Search for the cell housing the specified text and yield its (x, y) center coordinate. 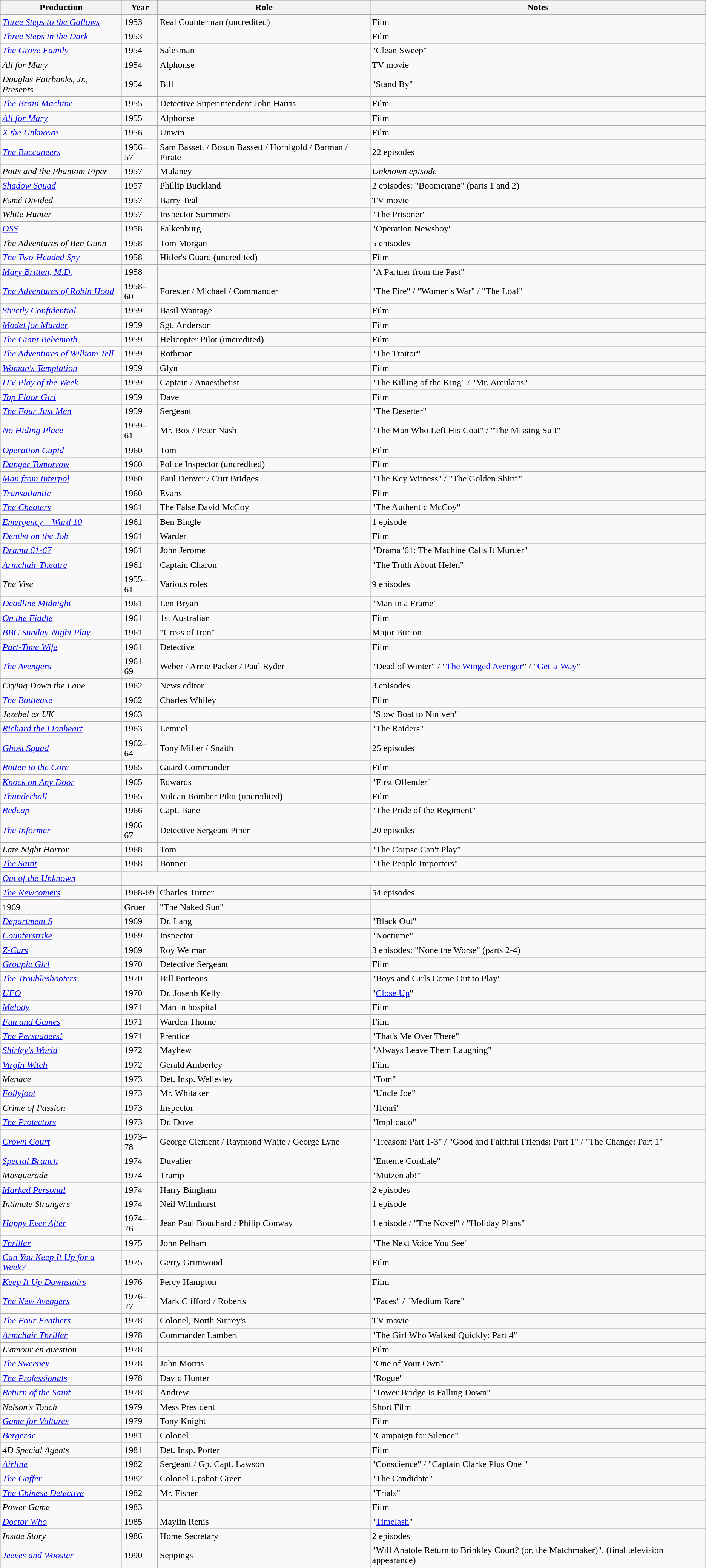
Mr. Fisher (264, 1493)
Melody (61, 1007)
John Morris (264, 1364)
"The Naked Sun" (264, 907)
Part-Time Wife (61, 647)
"Dead of Winter" / "The Winged Avenger" / "Get-a-Way" (538, 666)
Mr. Whitaker (264, 1093)
Special Branch (61, 1161)
"Entente Cordiale" (538, 1161)
Top Floor Girl (61, 397)
Man from Interpol (61, 479)
Sergeant / Gp. Capt. Lawson (264, 1464)
Gerry Grimwood (264, 1262)
Tony Miller / Snaith (264, 748)
Duvalier (264, 1161)
Charles Turner (264, 892)
Trump (264, 1175)
Edwards (264, 782)
22 episodes (538, 152)
Rotten to the Core (61, 768)
Real Counterman (uncredited) (264, 22)
Helicopter Pilot (uncredited) (264, 339)
Detective (264, 647)
"Drama '61: The Machine Calls It Murder" (538, 550)
Production (61, 8)
X the Unknown (61, 132)
Short Film (538, 1407)
Return of the Saint (61, 1392)
Armchair Thriller (61, 1335)
"Timelash" (538, 1522)
1956 (140, 132)
The Four Feathers (61, 1321)
Mayhew (264, 1050)
Warden Thorne (264, 1022)
Detective Sergeant Piper (264, 830)
Dentist on the Job (61, 536)
Roy Welman (264, 950)
Marked Personal (61, 1189)
Mess President (264, 1407)
Transatlantic (61, 493)
"Man in a Frame" (538, 604)
"Nocturne" (538, 935)
1968-69 (140, 892)
Inside Story (61, 1536)
"Faces" / "Medium Rare" (538, 1301)
Jeeves and Wooster (61, 1556)
The Grove Family (61, 51)
"Treason: Part 1-3" / "Good and Faithful Friends: Part 1" / "The Change: Part 1" (538, 1142)
Jean Paul Bouchard / Philip Conway (264, 1224)
Keep It Up Downstairs (61, 1282)
"Mützen ab!" (538, 1175)
1958–60 (140, 291)
Follyfoot (61, 1093)
"The Raiders" (538, 729)
Airline (61, 1464)
Det. Insp. Wellesley (264, 1079)
BBC Sunday-Night Play (61, 632)
Gruer (140, 907)
Andrew (264, 1392)
Det. Insp. Porter (264, 1450)
Captain / Anaesthetist (264, 382)
Counterstrike (61, 935)
Woman's Temptation (61, 368)
"Trials" (538, 1493)
Colonel Upshot-Green (264, 1479)
20 episodes (538, 830)
"That's Me Over There" (538, 1036)
Mark Clifford / Roberts (264, 1301)
Dave (264, 397)
The Buccaneers (61, 152)
The Four Just Men (61, 411)
Glyn (264, 368)
White Hunter (61, 215)
Bonner (264, 864)
"Rogue" (538, 1378)
Crown Court (61, 1142)
Capt. Bane (264, 811)
ITV Play of the Week (61, 382)
3 episodes (538, 685)
"Close Up" (538, 993)
54 episodes (538, 892)
Maylin Renis (264, 1522)
The Informer (61, 830)
David Hunter (264, 1378)
Richard the Lionheart (61, 729)
"A Partner from the Past" (538, 272)
The Gaffer (61, 1479)
"The Next Voice You See" (538, 1243)
"Conscience" / "Captain Clarke Plus One " (538, 1464)
Shirley's World (61, 1050)
Salesman (264, 51)
Notes (538, 8)
John Jerome (264, 550)
"The Key Witness" / "The Golden Shirri" (538, 479)
The Sweeney (61, 1364)
Armchair Theatre (61, 565)
Percy Hampton (264, 1282)
Commander Lambert (264, 1335)
"Operation Newsboy" (538, 229)
1985 (140, 1522)
Neil Wilmhurst (264, 1204)
"Stand By" (538, 84)
"The Candidate" (538, 1479)
Intimate Strangers (61, 1204)
"Implicado" (538, 1122)
5 episodes (538, 243)
Rothman (264, 354)
Nelson's Touch (61, 1407)
"Uncle Joe" (538, 1093)
Virgin Witch (61, 1065)
The Adventures of Robin Hood (61, 291)
"Tom" (538, 1079)
The Adventures of William Tell (61, 354)
1983 (140, 1507)
Danger Tomorrow (61, 464)
"Tower Bridge Is Falling Down" (538, 1392)
"Always Leave Them Laughing" (538, 1050)
On the Fiddle (61, 618)
9 episodes (538, 584)
Phillip Buckland (264, 185)
The Professionals (61, 1378)
News editor (264, 685)
"The Fire" / "Women's War" / "The Loaf" (538, 291)
The Two-Headed Spy (61, 258)
Doctor Who (61, 1522)
Detective Sergeant (264, 964)
Bill (264, 84)
UFO (61, 993)
Captain Charon (264, 565)
Douglas Fairbanks, Jr., Presents (61, 84)
The Cheaters (61, 507)
Strictly Confidential (61, 311)
The Vise (61, 584)
The New Avengers (61, 1301)
Ben Bingle (264, 522)
1956–57 (140, 152)
The Newcomers (61, 892)
"One of Your Own" (538, 1364)
Weber / Arnie Packer / Paul Ryder (264, 666)
1966–67 (140, 830)
"The Authentic McCoy" (538, 507)
"Cross of Iron" (264, 632)
Knock on Any Door (61, 782)
Crying Down the Lane (61, 685)
"The Deserter" (538, 411)
1976 (140, 1282)
The Adventures of Ben Gunn (61, 243)
Year (140, 8)
4D Special Agents (61, 1450)
"The Corpse Can't Play" (538, 849)
Tony Knight (264, 1421)
Inspector Summers (264, 215)
Drama 61-67 (61, 550)
Seppings (264, 1556)
Crime of Passion (61, 1108)
Masquerade (61, 1175)
Deadline Midnight (61, 604)
Falkenburg (264, 229)
George Clement / Raymond White / George Lyne (264, 1142)
Role (264, 8)
Model for Murder (61, 325)
Colonel, North Surrey's (264, 1321)
Home Secretary (264, 1536)
The Troubleshooters (61, 979)
1955–61 (140, 584)
1 episode / "The Novel" / "Holiday Plans" (538, 1224)
The Battleaxe (61, 700)
Esmé Divided (61, 200)
The Giant Behemoth (61, 339)
1961–69 (140, 666)
Mr. Box / Peter Nash (264, 431)
"Slow Boat to Niniveh" (538, 714)
Emergency – Ward 10 (61, 522)
The Protectors (61, 1122)
1959–61 (140, 431)
Three Steps in the Dark (61, 36)
Happy Ever After (61, 1224)
"Boys and Girls Come Out to Play" (538, 979)
Shadow Squad (61, 185)
Len Bryan (264, 604)
Basil Wantage (264, 311)
Barry Teal (264, 200)
Tom Morgan (264, 243)
Forester / Michael / Commander (264, 291)
Various roles (264, 584)
Dr. Lang (264, 921)
"The People Importers" (538, 864)
1986 (140, 1536)
Major Burton (538, 632)
Z-Cars (61, 950)
The Persuaders! (61, 1036)
Redcap (61, 811)
Detective Superintendent John Harris (264, 104)
"The Pride of the Regiment" (538, 811)
Thunderball (61, 796)
L'amour en question (61, 1349)
Out of the Unknown (61, 878)
Guard Commander (264, 768)
Groupie Girl (61, 964)
Man in hospital (264, 1007)
"The Man Who Left His Coat" / "The Missing Suit" (538, 431)
No Hiding Place (61, 431)
2 episodes: "Boomerang" (parts 1 and 2) (538, 185)
Bergerac (61, 1435)
Potts and the Phantom Piper (61, 171)
Charles Whiley (264, 700)
3 episodes: "None the Worse" (parts 2-4) (538, 950)
1974–76 (140, 1224)
Game for Vultures (61, 1421)
Colonel (264, 1435)
Police Inspector (uncredited) (264, 464)
Harry Bingham (264, 1189)
Prentice (264, 1036)
Power Game (61, 1507)
Sam Bassett / Bosun Bassett / Hornigold / Barman / Pirate (264, 152)
Gerald Amberley (264, 1065)
The Brain Machine (61, 104)
Hitler's Guard (uncredited) (264, 258)
"Clean Sweep" (538, 51)
Fun and Games (61, 1022)
Unknown episode (538, 171)
Mulaney (264, 171)
Dr. Joseph Kelly (264, 993)
Bill Porteous (264, 979)
OSS (61, 229)
John Pelham (264, 1243)
1st Australian (264, 618)
"The Prisoner" (538, 215)
1966 (140, 811)
Ghost Squad (61, 748)
Department S (61, 921)
Sgt. Anderson (264, 325)
Menace (61, 1079)
Dr. Dove (264, 1122)
"Black Out" (538, 921)
Can You Keep It Up for a Week? (61, 1262)
"The Truth About Helen" (538, 565)
Warder (264, 536)
1973–78 (140, 1142)
Late Night Horror (61, 849)
"Henri" (538, 1108)
Sergeant (264, 411)
Thriller (61, 1243)
Operation Cupid (61, 450)
25 episodes (538, 748)
1976–77 (140, 1301)
"The Girl Who Walked Quickly: Part 4" (538, 1335)
Jezebel ex UK (61, 714)
Vulcan Bomber Pilot (uncredited) (264, 796)
The Avengers (61, 666)
Lemuel (264, 729)
Three Steps to the Gallows (61, 22)
1990 (140, 1556)
"Will Anatole Return to Brinkley Court? (or, the Matchmaker)", (final television appearance) (538, 1556)
"Campaign for Silence" (538, 1435)
The Chinese Detective (61, 1493)
"First Offender" (538, 782)
Paul Denver / Curt Bridges (264, 479)
The Saint (61, 864)
Evans (264, 493)
Mary Britten, M.D. (61, 272)
The False David McCoy (264, 507)
Unwin (264, 132)
1962–64 (140, 748)
"The Traitor" (538, 354)
"The Killing of the King" / "Mr. Arcularis" (538, 382)
